Pinpoint the cell where the given text exists, returning its (X, Y) midpoint coordinate. 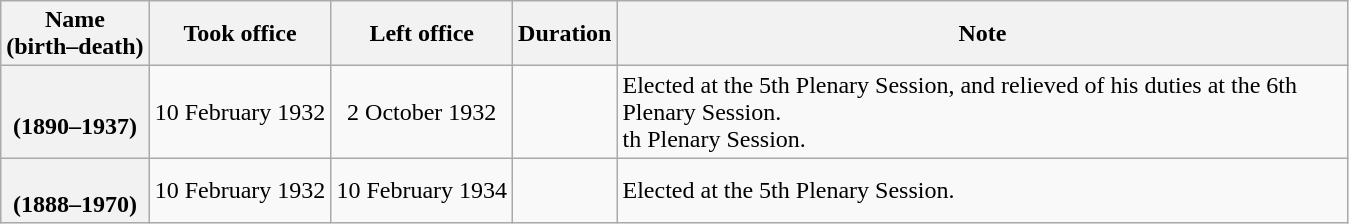
(1890–1937) (75, 112)
Note (982, 34)
Took office (240, 34)
Name(birth–death) (75, 34)
Left office (422, 34)
10 February 1934 (422, 190)
Elected at the 5th Plenary Session, and relieved of his duties at the 6th Plenary Session.th Plenary Session. (982, 112)
(1888–1970) (75, 190)
Duration (565, 34)
Elected at the 5th Plenary Session. (982, 190)
2 October 1932 (422, 112)
